Detect which cell encompasses the target text, then output its (X, Y) center coordinate. 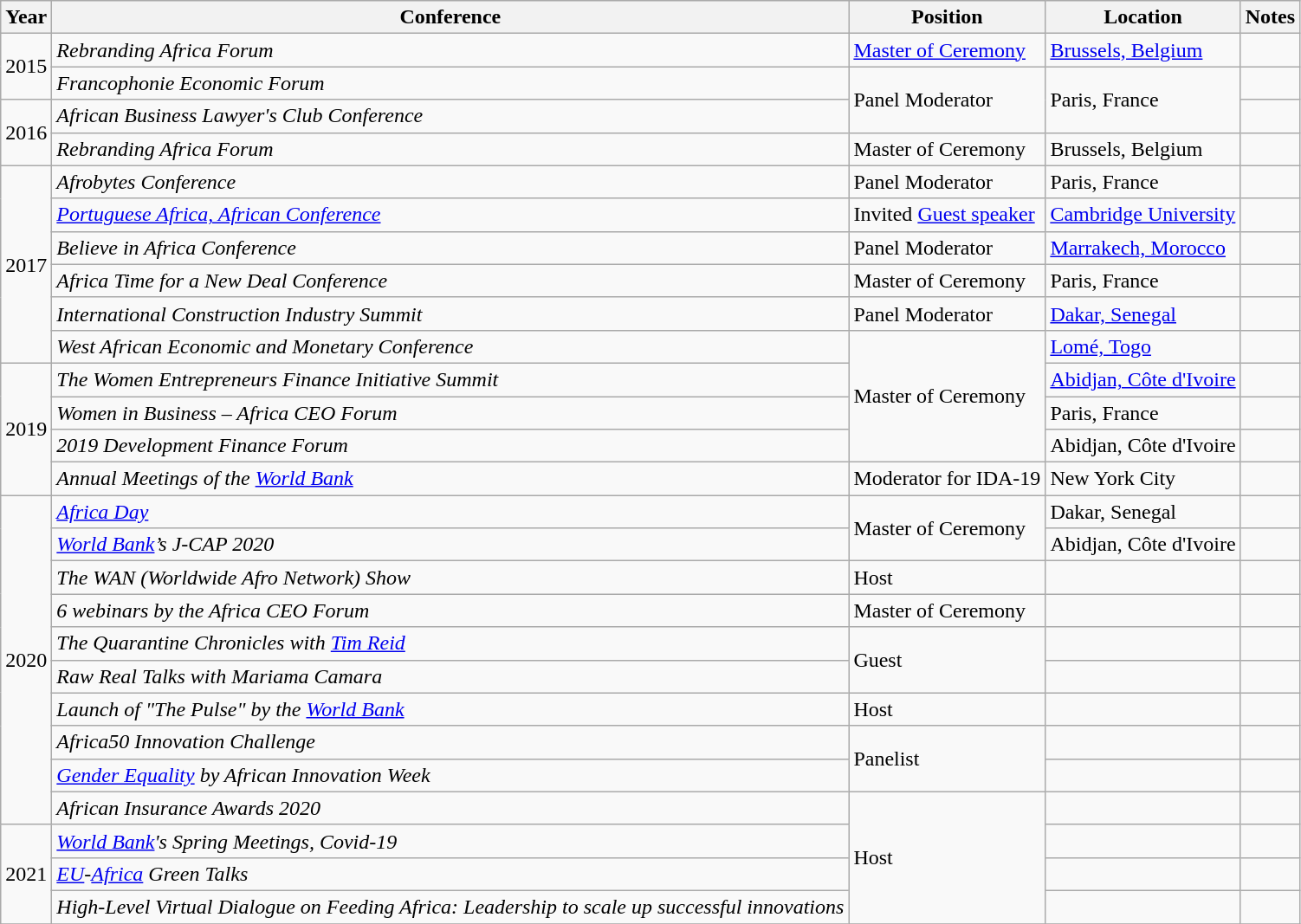
Position (948, 17)
2015 (26, 67)
2021 (26, 874)
2016 (26, 132)
World Bank’s J-CAP 2020 (450, 545)
Africa Time for a New Deal Conference (450, 281)
Panelist (948, 759)
EU-Africa Green Talks (450, 874)
World Bank's Spring Meetings, Covid-19 (450, 841)
Cambridge University (1143, 215)
Moderator for IDA-19 (948, 479)
Year (26, 17)
Marrakech, Morocco (1143, 248)
The Quarantine Chronicles with Tim Reid (450, 643)
2017 (26, 264)
International Construction Industry Summit (450, 313)
Conference (450, 17)
African Insurance Awards 2020 (450, 808)
6 webinars by the Africa CEO Forum (450, 611)
Guest (948, 660)
Believe in Africa Conference (450, 248)
Afrobytes Conference (450, 182)
Launch of "The Pulse" by the World Bank (450, 709)
Lomé, Togo (1143, 346)
Location (1143, 17)
Portuguese Africa, African Conference (450, 215)
Africa Day (450, 512)
Africa50 Innovation Challenge (450, 742)
Francophonie Economic Forum (450, 83)
The Women Entrepreneurs Finance Initiative Summit (450, 379)
African Business Lawyer's Club Conference (450, 116)
Raw Real Talks with Mariama Camara (450, 676)
West African Economic and Monetary Conference (450, 346)
The WAN (Worldwide Afro Network) Show (450, 578)
2020 (26, 660)
Invited Guest speaker (948, 215)
Women in Business – Africa CEO Forum (450, 413)
Notes (1270, 17)
Annual Meetings of the World Bank (450, 479)
High-Level Virtual Dialogue on Feeding Africa: Leadership to scale up successful innovations (450, 907)
2019 Development Finance Forum (450, 446)
Gender Equality by African Innovation Week (450, 775)
New York City (1143, 479)
2019 (26, 429)
